Identify which cell holds the provided text, then report its (X, Y) central coordinate. 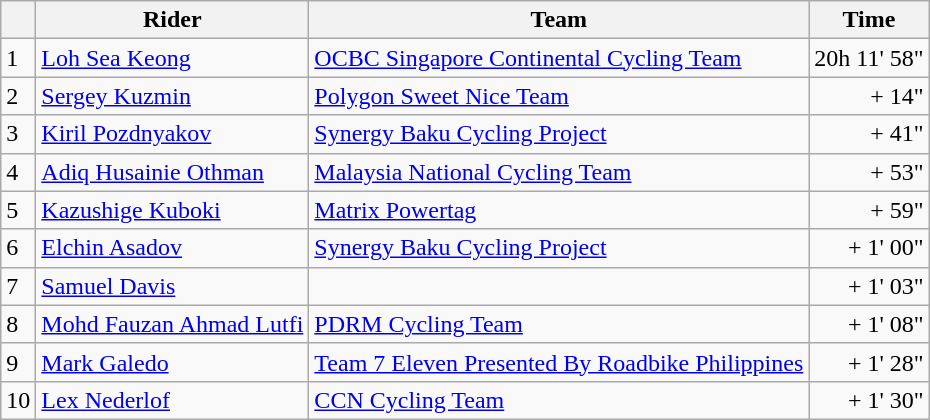
Mark Galedo (172, 362)
Malaysia National Cycling Team (559, 172)
+ 1' 08" (869, 324)
Polygon Sweet Nice Team (559, 96)
+ 41" (869, 134)
Adiq Husainie Othman (172, 172)
Time (869, 20)
+ 1' 03" (869, 286)
OCBC Singapore Continental Cycling Team (559, 58)
20h 11' 58" (869, 58)
3 (18, 134)
Elchin Asadov (172, 248)
+ 1' 28" (869, 362)
+ 14" (869, 96)
Team 7 Eleven Presented By Roadbike Philippines (559, 362)
9 (18, 362)
Samuel Davis (172, 286)
Rider (172, 20)
+ 1' 30" (869, 400)
8 (18, 324)
+ 53" (869, 172)
Lex Nederlof (172, 400)
5 (18, 210)
6 (18, 248)
Mohd Fauzan Ahmad Lutfi (172, 324)
Kiril Pozdnyakov (172, 134)
CCN Cycling Team (559, 400)
Team (559, 20)
1 (18, 58)
PDRM Cycling Team (559, 324)
4 (18, 172)
10 (18, 400)
+ 59" (869, 210)
Loh Sea Keong (172, 58)
Sergey Kuzmin (172, 96)
Matrix Powertag (559, 210)
Kazushige Kuboki (172, 210)
2 (18, 96)
7 (18, 286)
+ 1' 00" (869, 248)
